Return the (X, Y) coordinate for the center point of the cell that contains the specified text.  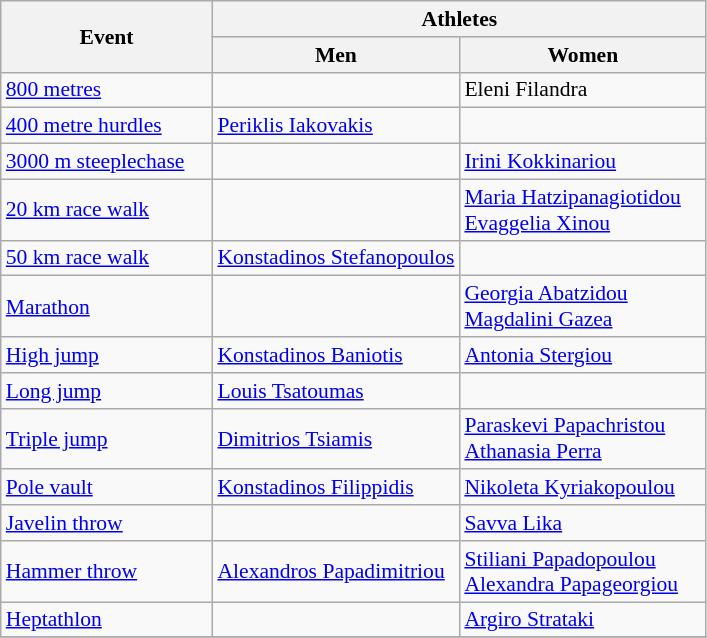
Antonia Stergiou (582, 355)
Alexandros Papadimitriou (336, 572)
Periklis Iakovakis (336, 126)
Nikoleta Kyriakopoulou (582, 488)
3000 m steeplechase (107, 162)
Athletes (459, 19)
Konstadinos Baniotis (336, 355)
Stiliani Papadopoulou Alexandra Papageorgiou (582, 572)
Pole vault (107, 488)
400 metre hurdles (107, 126)
Women (582, 55)
High jump (107, 355)
Dimitrios Tsiamis (336, 438)
Georgia Abatzidou Magdalini Gazea (582, 306)
50 km race walk (107, 258)
20 km race walk (107, 210)
800 metres (107, 90)
Konstadinos Stefanopoulos (336, 258)
Javelin throw (107, 523)
Eleni Filandra (582, 90)
Irini Kokkinariou (582, 162)
Savva Lika (582, 523)
Argiro Strataki (582, 620)
Konstadinos Filippidis (336, 488)
Hammer throw (107, 572)
Triple jump (107, 438)
Event (107, 36)
Maria Hatzipanagiotidou Evaggelia Xinou (582, 210)
Men (336, 55)
Paraskevi Papachristou Athanasia Perra (582, 438)
Marathon (107, 306)
Long jump (107, 391)
Heptathlon (107, 620)
Louis Tsatoumas (336, 391)
